Locate the cell with the specified text and output its [x, y] center coordinate. 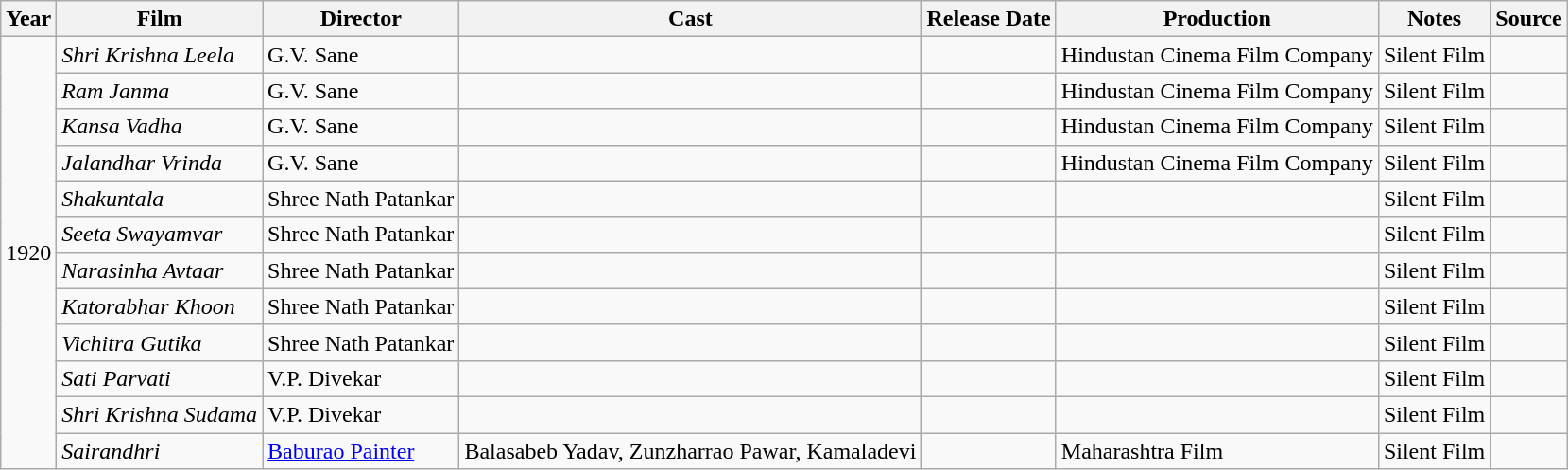
Shri Krishna Leela [160, 55]
Shri Krishna Sudama [160, 414]
Film [160, 19]
Director [361, 19]
Sairandhri [160, 451]
Seeta Swayamvar [160, 235]
Kansa Vadha [160, 127]
Year [28, 19]
Katorabhar Khoon [160, 306]
Release Date [989, 19]
Baburao Painter [361, 451]
Jalandhar Vrinda [160, 163]
Source [1529, 19]
Narasinha Avtaar [160, 270]
Production [1217, 19]
Shakuntala [160, 199]
Maharashtra Film [1217, 451]
Cast [690, 19]
Notes [1434, 19]
Ram Janma [160, 91]
1920 [28, 253]
Vichitra Gutika [160, 342]
Balasabeb Yadav, Zunzharrao Pawar, Kamaladevi [690, 451]
Sati Parvati [160, 378]
